Return [x, y] of the center of cell containing provided text 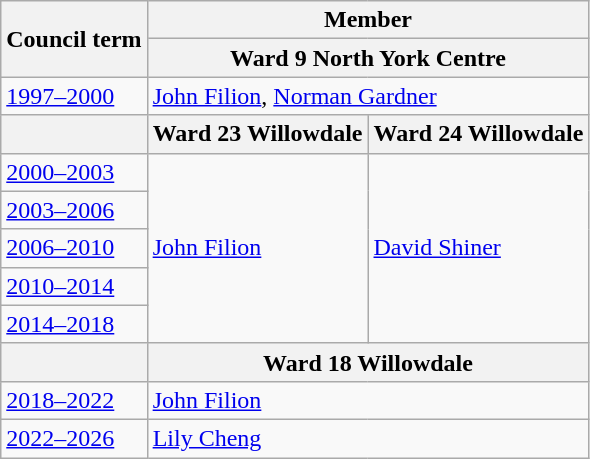
Ward 9 North York Centre [368, 58]
1997–2000 [74, 96]
Member [368, 20]
2010–2014 [74, 286]
Lily Cheng [368, 438]
Ward 18 Willowdale [368, 362]
John Filion, Norman Gardner [368, 96]
2003–2006 [74, 210]
David Shiner [478, 248]
2014–2018 [74, 324]
Council term [74, 39]
2006–2010 [74, 248]
2018–2022 [74, 400]
Ward 24 Willowdale [478, 134]
2022–2026 [74, 438]
2000–2003 [74, 172]
Ward 23 Willowdale [258, 134]
